Pinpoint the cell where the given text exists, returning its [X, Y] midpoint coordinate. 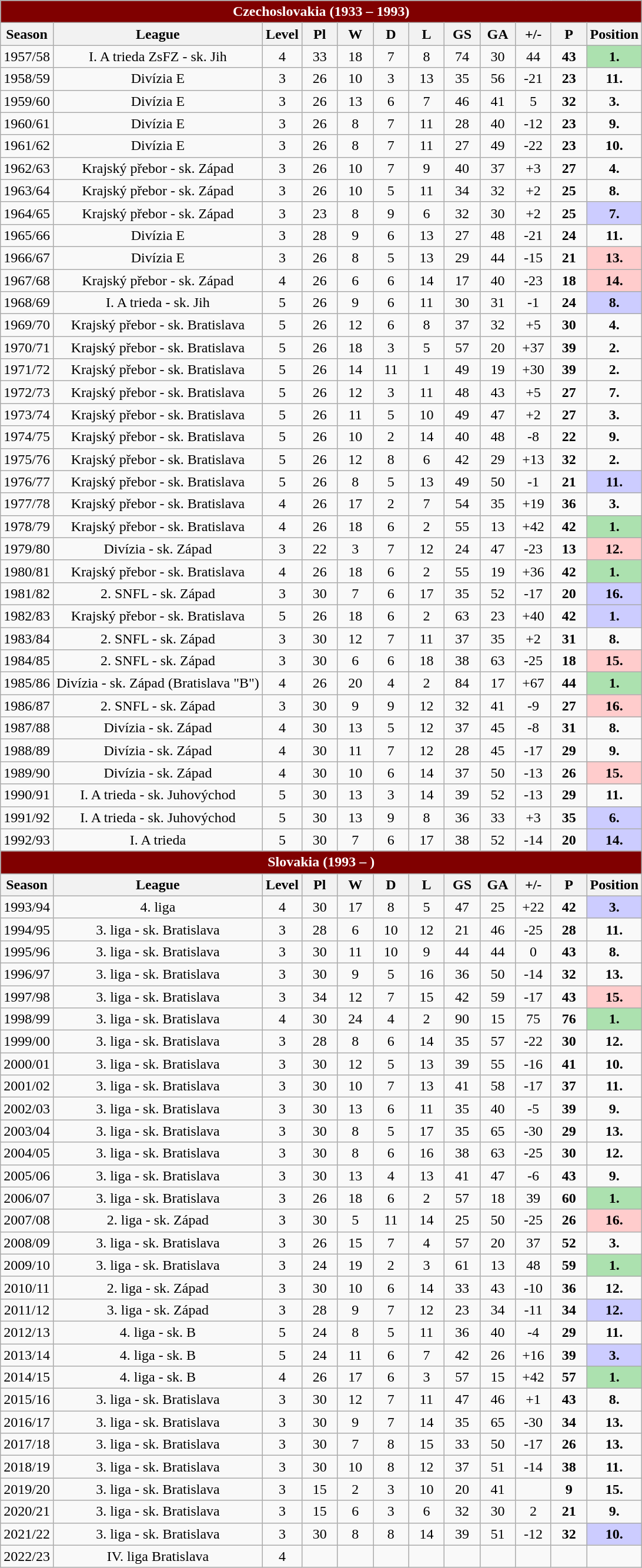
1964/65 [27, 213]
2013/14 [27, 1355]
1967/68 [27, 281]
-9 [534, 706]
1992/93 [27, 840]
Czechoslovakia (1933 – 1993) [321, 12]
1980/81 [27, 571]
+19 [534, 504]
1984/85 [27, 661]
2022/23 [27, 1556]
1969/70 [27, 325]
54 [462, 504]
2010/11 [27, 1287]
1965/66 [27, 235]
61 [462, 1265]
-16 [534, 1064]
1982/83 [27, 616]
1979/80 [27, 549]
1959/60 [27, 101]
2021/22 [27, 1534]
+37 [534, 348]
1991/92 [27, 818]
1962/63 [27, 168]
2007/08 [27, 1220]
1986/87 [27, 706]
6. [614, 818]
1999/00 [27, 1042]
+36 [534, 571]
1966/67 [27, 258]
1989/90 [27, 773]
+22 [534, 907]
58 [497, 1086]
Slovakia (1993 – ) [321, 862]
1993/94 [27, 907]
+13 [534, 459]
2003/04 [27, 1131]
1988/89 [27, 750]
1985/86 [27, 683]
1968/69 [27, 303]
1961/62 [27, 146]
1 [427, 370]
1976/77 [27, 482]
60 [569, 1198]
IV. liga Bratislava [158, 1556]
+67 [534, 683]
1972/73 [27, 392]
2009/10 [27, 1265]
1994/95 [27, 929]
-11 [534, 1310]
1970/71 [27, 348]
2018/19 [27, 1467]
3. liga - sk. Západ [158, 1310]
-5 [534, 1109]
+16 [534, 1355]
1983/84 [27, 638]
1974/75 [27, 437]
74 [462, 56]
1958/59 [27, 79]
0 [534, 952]
56 [497, 79]
2012/13 [27, 1332]
1963/64 [27, 191]
2004/05 [27, 1153]
1995/96 [27, 952]
1978/79 [27, 526]
1990/91 [27, 795]
4. liga [158, 907]
2020/21 [27, 1512]
1997/98 [27, 997]
2000/01 [27, 1064]
2005/06 [27, 1176]
75 [534, 1019]
1957/58 [27, 56]
2011/12 [27, 1310]
1973/74 [27, 415]
I. A trieda [158, 840]
+40 [534, 616]
2015/16 [27, 1400]
2019/20 [27, 1489]
2008/09 [27, 1243]
2016/17 [27, 1422]
1981/82 [27, 593]
2017/18 [27, 1444]
2001/02 [27, 1086]
Divízia - sk. Západ (Bratislava "B") [158, 683]
90 [462, 1019]
-6 [534, 1176]
2006/07 [27, 1198]
1960/61 [27, 124]
1987/88 [27, 728]
I. A trieda - sk. Jih [158, 303]
76 [569, 1019]
1975/76 [27, 459]
+1 [534, 1400]
2014/15 [27, 1377]
1998/99 [27, 1019]
-10 [534, 1287]
1971/72 [27, 370]
1977/78 [27, 504]
2002/03 [27, 1109]
I. A trieda ZsFZ - sk. Jih [158, 56]
-4 [534, 1332]
1996/97 [27, 974]
+30 [534, 370]
84 [462, 683]
-15 [534, 258]
